Detect which cell encompasses the target text, then output its [X, Y] center coordinate. 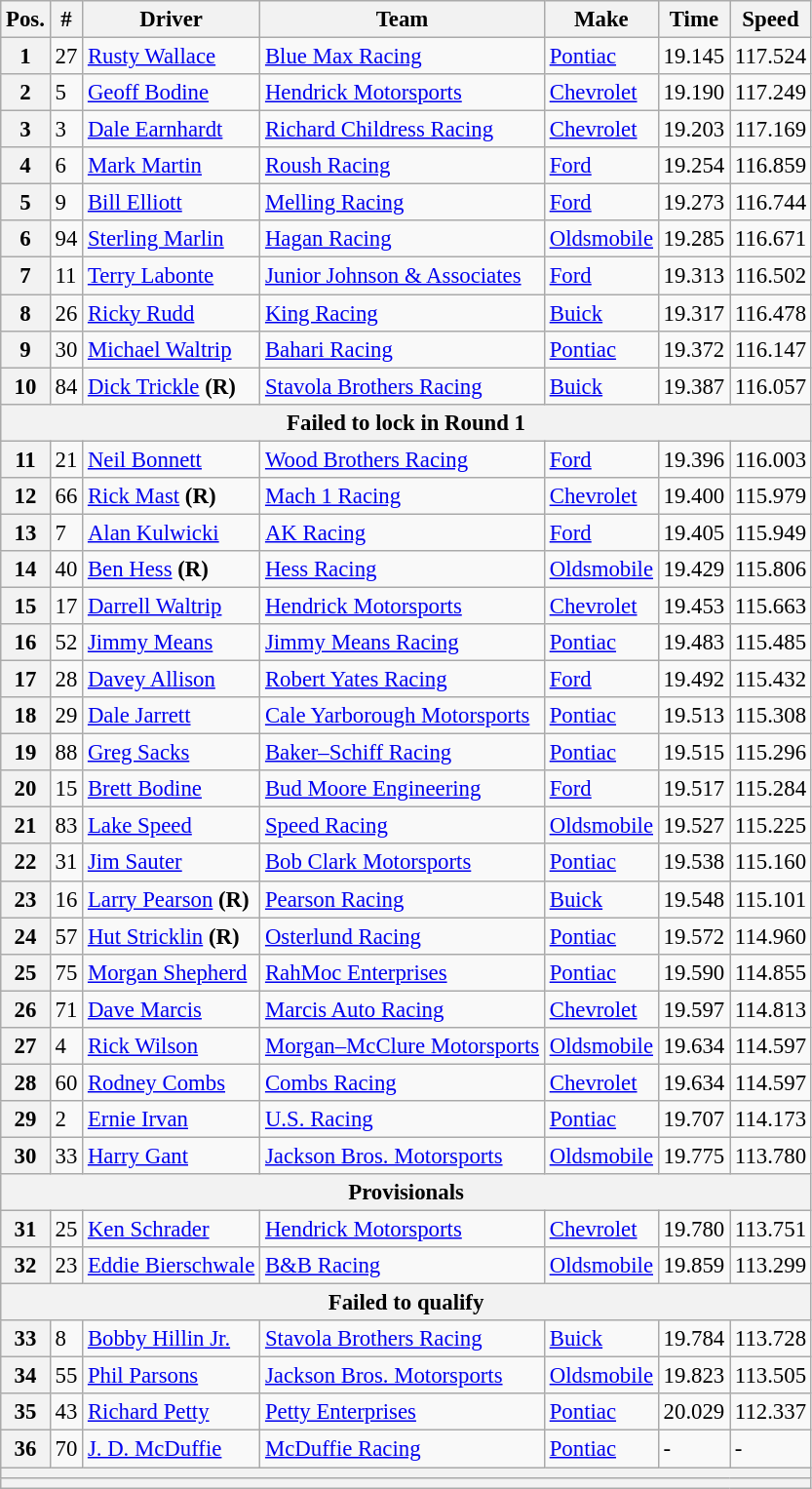
113.299 [771, 1266]
60 [66, 1082]
Rick Mast (R) [172, 496]
18 [25, 716]
U.S. Racing [403, 1119]
19.538 [694, 863]
34 [25, 1376]
Cale Yarborough Motorsports [403, 716]
115.160 [771, 863]
35 [25, 1413]
115.806 [771, 569]
19.400 [694, 496]
Speed Racing [403, 826]
114.855 [771, 972]
115.949 [771, 532]
24 [25, 936]
Richard Petty [172, 1413]
20 [25, 789]
115.296 [771, 753]
19.572 [694, 936]
Failed to lock in Round 1 [406, 422]
Marcis Auto Racing [403, 1009]
19.707 [694, 1119]
Jimmy Means [172, 643]
Alan Kulwicki [172, 532]
116.057 [771, 386]
Team [403, 20]
19.483 [694, 643]
117.169 [771, 130]
52 [66, 643]
Terry Labonte [172, 276]
116.744 [771, 203]
Osterlund Racing [403, 936]
57 [66, 936]
19.590 [694, 972]
B&B Racing [403, 1266]
66 [66, 496]
Failed to qualify [406, 1303]
83 [66, 826]
19.784 [694, 1339]
Hagan Racing [403, 239]
Bobby Hillin Jr. [172, 1339]
Morgan Shepherd [172, 972]
114.173 [771, 1119]
Wood Brothers Racing [403, 459]
Blue Max Racing [403, 57]
19 [25, 753]
Petty Enterprises [403, 1413]
J. D. McDuffie [172, 1449]
Ricky Rudd [172, 313]
Roush Racing [403, 166]
115.225 [771, 826]
19.317 [694, 313]
55 [66, 1376]
McDuffie Racing [403, 1449]
19.515 [694, 753]
22 [25, 863]
Neil Bonnett [172, 459]
Hess Racing [403, 569]
# [66, 20]
116.671 [771, 239]
Richard Childress Racing [403, 130]
Mach 1 Racing [403, 496]
19.859 [694, 1266]
115.979 [771, 496]
19.372 [694, 349]
Pearson Racing [403, 899]
19.453 [694, 606]
Brett Bodine [172, 789]
Dick Trickle (R) [172, 386]
115.101 [771, 899]
Time [694, 20]
70 [66, 1449]
71 [66, 1009]
43 [66, 1413]
19.548 [694, 899]
14 [25, 569]
19.597 [694, 1009]
King Racing [403, 313]
19.190 [694, 93]
Darrell Waltrip [172, 606]
Bill Elliott [172, 203]
20.029 [694, 1413]
10 [25, 386]
117.524 [771, 57]
Junior Johnson & Associates [403, 276]
113.505 [771, 1376]
19.429 [694, 569]
Make [600, 20]
Greg Sacks [172, 753]
Bob Clark Motorsports [403, 863]
19.254 [694, 166]
Dale Earnhardt [172, 130]
19.775 [694, 1156]
Geoff Bodine [172, 93]
116.478 [771, 313]
Morgan–McClure Motorsports [403, 1046]
116.003 [771, 459]
Hut Stricklin (R) [172, 936]
88 [66, 753]
116.859 [771, 166]
Sterling Marlin [172, 239]
Speed [771, 20]
Eddie Bierschwale [172, 1266]
Mark Martin [172, 166]
19.527 [694, 826]
Harry Gant [172, 1156]
Phil Parsons [172, 1376]
116.502 [771, 276]
Ernie Irvan [172, 1119]
113.780 [771, 1156]
113.728 [771, 1339]
19.145 [694, 57]
Provisionals [406, 1193]
19.513 [694, 716]
Robert Yates Racing [403, 680]
12 [25, 496]
19.780 [694, 1230]
117.249 [771, 93]
Jimmy Means Racing [403, 643]
19.396 [694, 459]
19.823 [694, 1376]
Jim Sauter [172, 863]
19.517 [694, 789]
Rodney Combs [172, 1082]
32 [25, 1266]
19.273 [694, 203]
75 [66, 972]
Rick Wilson [172, 1046]
19.405 [694, 532]
Combs Racing [403, 1082]
RahMoc Enterprises [403, 972]
Dave Marcis [172, 1009]
Davey Allison [172, 680]
115.663 [771, 606]
19.387 [694, 386]
114.813 [771, 1009]
Driver [172, 20]
115.308 [771, 716]
19.203 [694, 130]
115.284 [771, 789]
115.485 [771, 643]
84 [66, 386]
19.285 [694, 239]
Bud Moore Engineering [403, 789]
113.751 [771, 1230]
116.147 [771, 349]
Baker–Schiff Racing [403, 753]
115.432 [771, 680]
Lake Speed [172, 826]
36 [25, 1449]
94 [66, 239]
114.960 [771, 936]
Dale Jarrett [172, 716]
Ben Hess (R) [172, 569]
Ken Schrader [172, 1230]
13 [25, 532]
40 [66, 569]
Michael Waltrip [172, 349]
Melling Racing [403, 203]
Rusty Wallace [172, 57]
19.492 [694, 680]
1 [25, 57]
AK Racing [403, 532]
Bahari Racing [403, 349]
112.337 [771, 1413]
19.313 [694, 276]
Larry Pearson (R) [172, 899]
Pos. [25, 20]
